Return (x, y) of the center of cell containing provided text 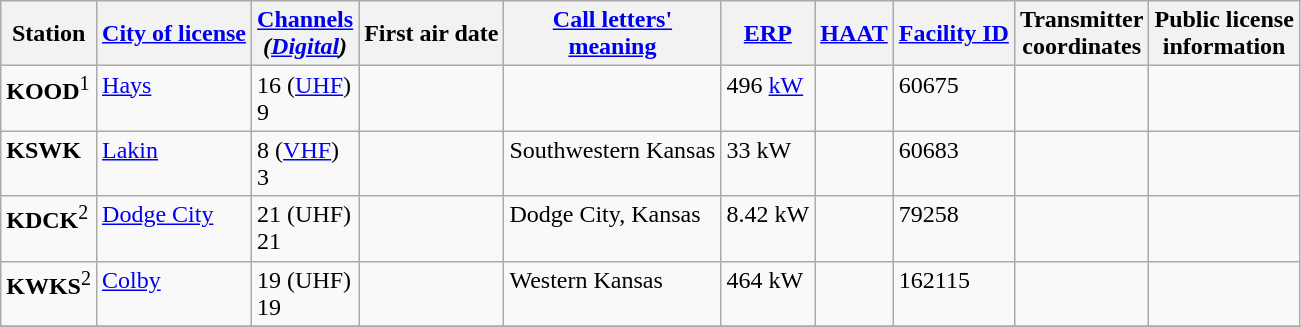
60683 (954, 164)
ERP (768, 34)
8 (VHF)3 (306, 164)
16 (UHF)9 (306, 98)
464 kW (768, 294)
City of license (174, 34)
Colby (174, 294)
KDCK2 (49, 228)
Call letters'meaning (612, 34)
Public licenseinformation (1224, 34)
Dodge City, Kansas (612, 228)
19 (UHF)19 (306, 294)
Station (49, 34)
79258 (954, 228)
Channels(Digital) (306, 34)
496 kW (768, 98)
60675 (954, 98)
First air date (432, 34)
Hays (174, 98)
8.42 kW (768, 228)
HAAT (854, 34)
Lakin (174, 164)
KSWK (49, 164)
33 kW (768, 164)
KWKS2 (49, 294)
Facility ID (954, 34)
Dodge City (174, 228)
21 (UHF)21 (306, 228)
KOOD1 (49, 98)
Southwestern Kansas (612, 164)
Western Kansas (612, 294)
Transmittercoordinates (1082, 34)
162115 (954, 294)
